Determine the (X, Y) coordinate at the center of the cell enclosing the given text.  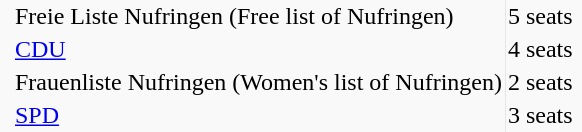
CDU (258, 50)
SPD (258, 116)
Frauenliste Nufringen (Women's list of Nufringen) (258, 82)
5 seats (540, 16)
2 seats (540, 82)
4 seats (540, 50)
3 seats (540, 116)
Freie Liste Nufringen (Free list of Nufringen) (258, 16)
